Output the [X, Y] coordinate of the center of the cell containing the given text.  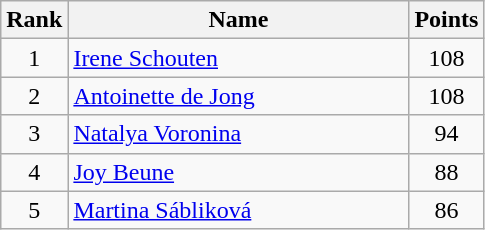
Antoinette de Jong [238, 96]
Points [446, 20]
4 [34, 172]
Martina Sábliková [238, 210]
88 [446, 172]
Joy Beune [238, 172]
3 [34, 134]
5 [34, 210]
94 [446, 134]
Rank [34, 20]
Name [238, 20]
86 [446, 210]
Natalya Voronina [238, 134]
2 [34, 96]
1 [34, 58]
Irene Schouten [238, 58]
